Find where the given text appears and provide that cell's center as (x, y) coordinate. 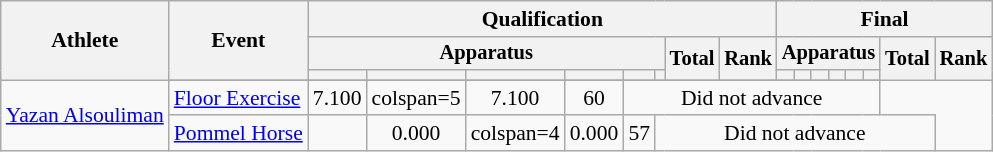
Final (884, 19)
57 (639, 134)
Floor Exercise (238, 98)
Event (238, 40)
60 (594, 98)
colspan=4 (516, 134)
Pommel Horse (238, 134)
Athlete (85, 40)
Yazan Alsouliman (85, 116)
colspan=5 (416, 98)
Qualification (542, 19)
